Return [x, y] of the center of cell containing provided text 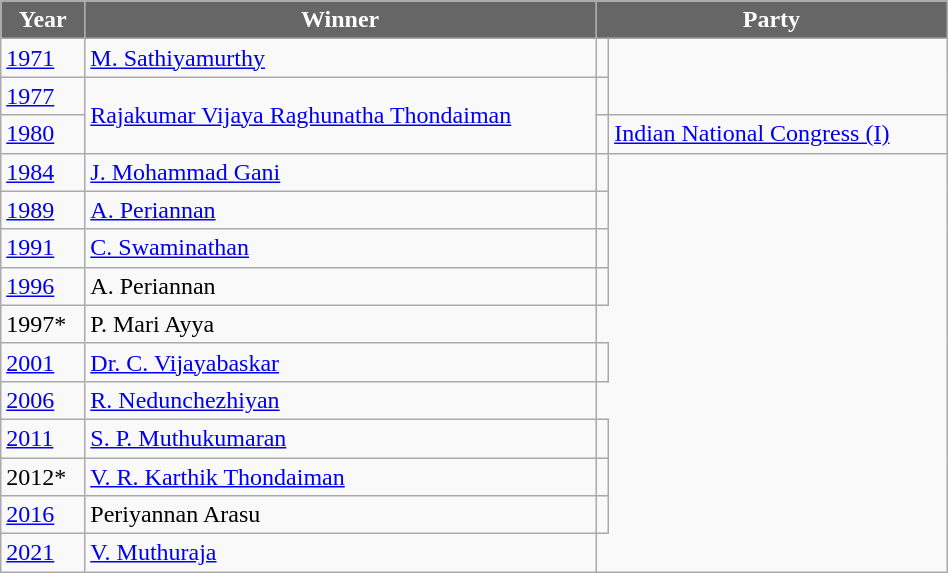
J. Mohammad Gani [340, 172]
1991 [43, 248]
2001 [43, 362]
P. Mari Ayya [340, 324]
Indian National Congress (I) [778, 134]
1989 [43, 210]
2012* [43, 477]
1980 [43, 134]
Party [772, 20]
Year [43, 20]
Dr. C. Vijayabaskar [340, 362]
C. Swaminathan [340, 248]
R. Nedunchezhiyan [340, 400]
1996 [43, 286]
2021 [43, 553]
S. P. Muthukumaran [340, 438]
1984 [43, 172]
Periyannan Arasu [340, 515]
Winner [340, 20]
V. Muthuraja [340, 553]
2011 [43, 438]
V. R. Karthik Thondaiman [340, 477]
1997* [43, 324]
M. Sathiyamurthy [340, 58]
2016 [43, 515]
2006 [43, 400]
1971 [43, 58]
Rajakumar Vijaya Raghunatha Thondaiman [340, 115]
1977 [43, 96]
